Scan for the cell matching the given text and deliver its (x, y) coordinate at center. 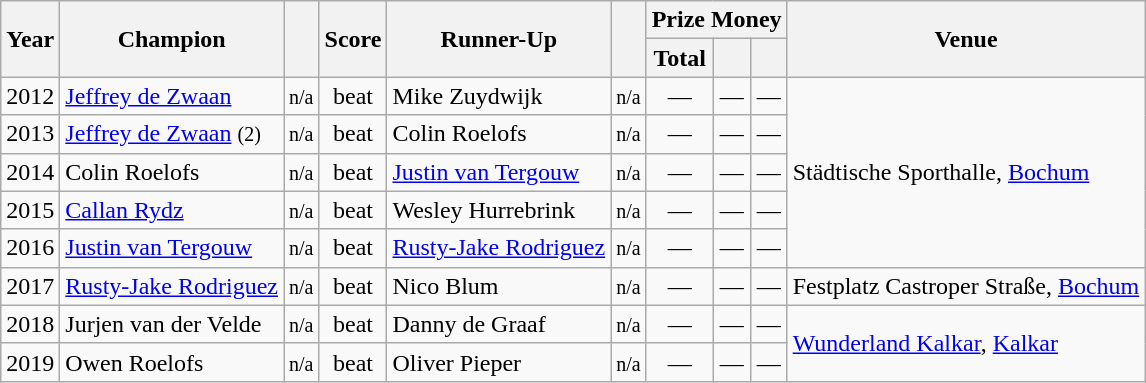
2019 (30, 362)
Year (30, 39)
Runner-Up (499, 39)
Oliver Pieper (499, 362)
Wunderland Kalkar, Kalkar (966, 343)
Jeffrey de Zwaan (172, 96)
Städtische Sporthalle, Bochum (966, 172)
Champion (172, 39)
Jurjen van der Velde (172, 324)
Total (680, 58)
2018 (30, 324)
Nico Blum (499, 286)
2013 (30, 134)
2016 (30, 248)
Callan Rydz (172, 210)
Festplatz Castroper Straße, Bochum (966, 286)
2015 (30, 210)
Score (353, 39)
Mike Zuydwijk (499, 96)
Danny de Graaf (499, 324)
Owen Roelofs (172, 362)
2017 (30, 286)
Prize Money (716, 20)
Venue (966, 39)
Jeffrey de Zwaan (2) (172, 134)
2012 (30, 96)
Wesley Hurrebrink (499, 210)
2014 (30, 172)
